Find where the given text appears and provide that cell's center as [X, Y] coordinate. 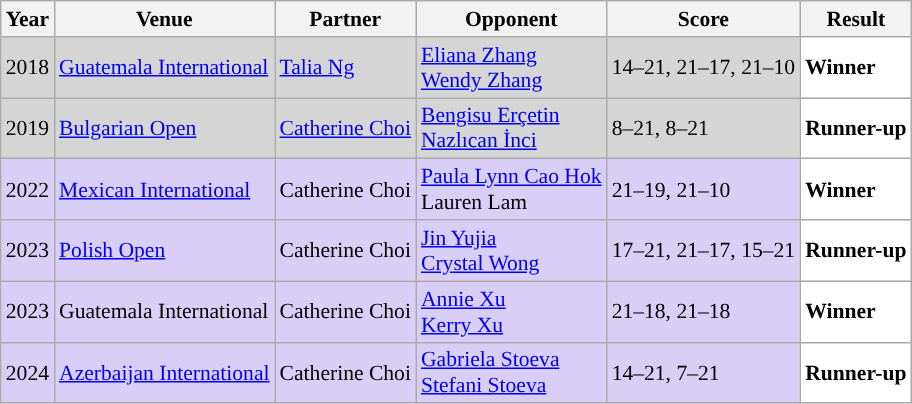
Mexican International [164, 190]
Jin Yujia Crystal Wong [512, 250]
21–19, 21–10 [704, 190]
14–21, 7–21 [704, 372]
17–21, 21–17, 15–21 [704, 250]
Score [704, 19]
21–18, 21–18 [704, 312]
Opponent [512, 19]
Partner [346, 19]
Gabriela Stoeva Stefani Stoeva [512, 372]
Azerbaijan International [164, 372]
Eliana Zhang Wendy Zhang [512, 68]
2018 [28, 68]
Result [856, 19]
Paula Lynn Cao Hok Lauren Lam [512, 190]
14–21, 21–17, 21–10 [704, 68]
Year [28, 19]
Venue [164, 19]
2022 [28, 190]
Annie Xu Kerry Xu [512, 312]
Bulgarian Open [164, 128]
2019 [28, 128]
Talia Ng [346, 68]
Polish Open [164, 250]
8–21, 8–21 [704, 128]
2024 [28, 372]
Bengisu Erçetin Nazlıcan İnci [512, 128]
